Return the (x, y) coordinate for the center point of the cell that contains the specified text.  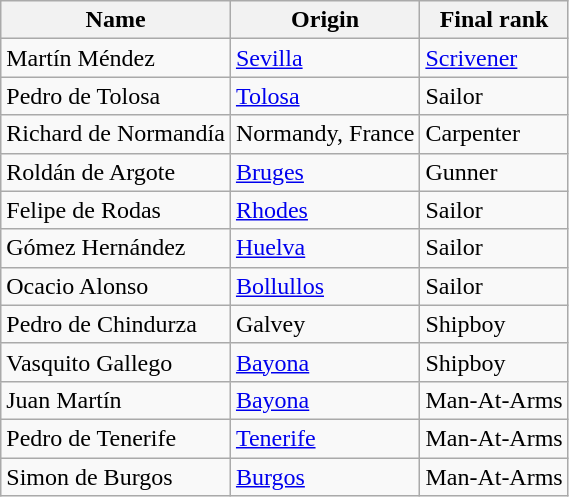
Tolosa (324, 96)
Pedro de Tolosa (116, 96)
Roldán de Argote (116, 172)
Gunner (494, 172)
Simon de Burgos (116, 477)
Sevilla (324, 58)
Gómez Hernández (116, 248)
Galvey (324, 324)
Rhodes (324, 210)
Name (116, 20)
Juan Martín (116, 400)
Vasquito Gallego (116, 362)
Carpenter (494, 134)
Huelva (324, 248)
Martín Méndez (116, 58)
Scrivener (494, 58)
Bruges (324, 172)
Felipe de Rodas (116, 210)
Normandy, France (324, 134)
Ocacio Alonso (116, 286)
Final rank (494, 20)
Pedro de Tenerife (116, 438)
Pedro de Chindurza (116, 324)
Bollullos (324, 286)
Origin (324, 20)
Tenerife (324, 438)
Richard de Normandía (116, 134)
Burgos (324, 477)
